Scan for the cell matching the given text and deliver its (X, Y) coordinate at center. 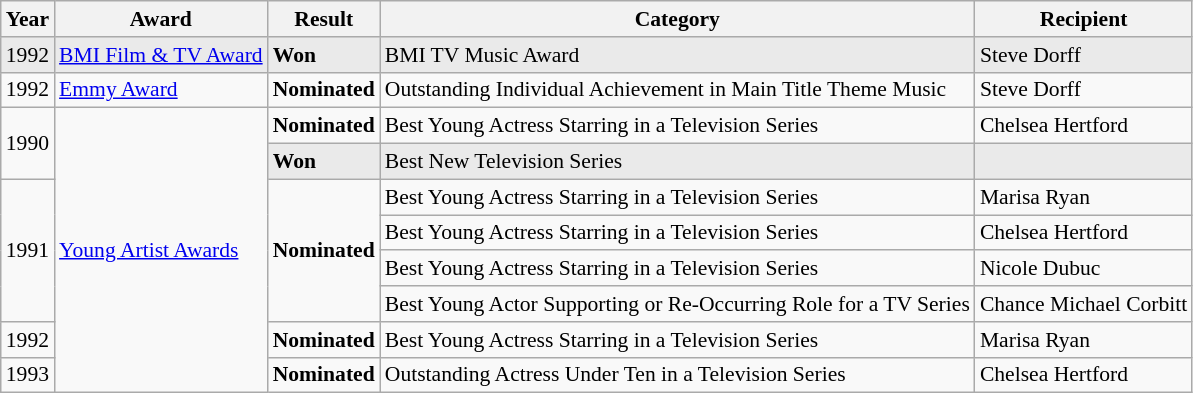
Nicole Dubuc (1084, 269)
Outstanding Individual Achievement in Main Title Theme Music (678, 90)
Award (161, 19)
Result (324, 19)
1990 (28, 144)
Chance Michael Corbitt (1084, 304)
1991 (28, 250)
Best New Television Series (678, 162)
Year (28, 19)
BMI TV Music Award (678, 55)
Outstanding Actress Under Ten in a Television Series (678, 375)
Category (678, 19)
Emmy Award (161, 90)
BMI Film & TV Award (161, 55)
1993 (28, 375)
Recipient (1084, 19)
Young Artist Awards (161, 250)
Best Young Actor Supporting or Re-Occurring Role for a TV Series (678, 304)
